From the cell containing the given text, extract its center point as [x, y] coordinate. 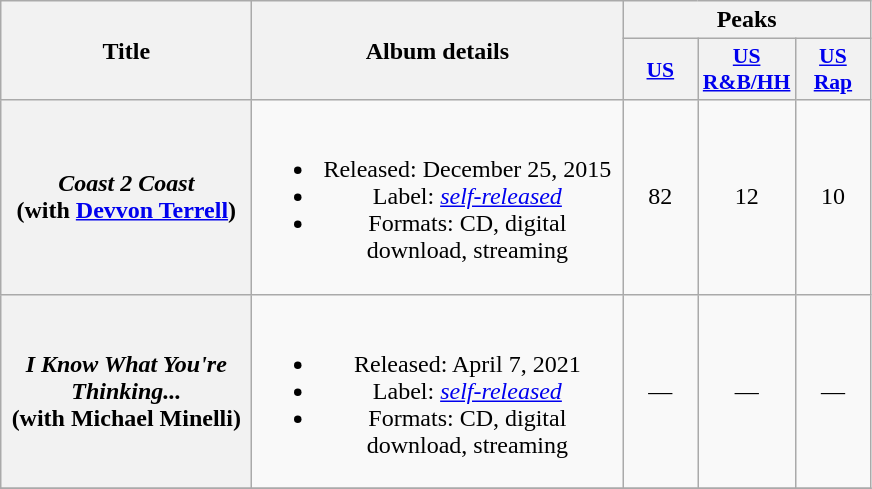
US [660, 70]
USRap [832, 70]
Album details [438, 50]
Peaks [747, 20]
82 [660, 197]
Title [126, 50]
Released: December 25, 2015Label: self-releasedFormats: CD, digital download, streaming [438, 197]
US R&B/HH [747, 70]
Released: April 7, 2021Label: self-releasedFormats: CD, digital download, streaming [438, 391]
I Know What You're Thinking...(with Michael Minelli) [126, 391]
Coast 2 Coast(with Devvon Terrell) [126, 197]
10 [832, 197]
12 [747, 197]
